Find where the given text appears and provide that cell's center as [X, Y] coordinate. 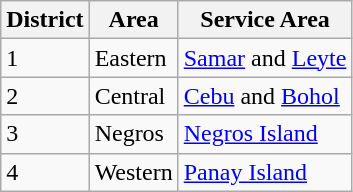
District [45, 20]
2 [45, 96]
Area [134, 20]
Panay Island [265, 172]
Samar and Leyte [265, 58]
4 [45, 172]
Service Area [265, 20]
Eastern [134, 58]
Central [134, 96]
Western [134, 172]
Negros Island [265, 134]
3 [45, 134]
1 [45, 58]
Negros [134, 134]
Cebu and Bohol [265, 96]
